Provide the [x, y] coordinate of the cell's center where the given text is located.  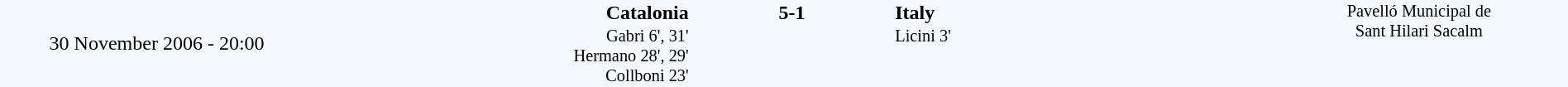
Licini 3' [1082, 56]
Catalonia [501, 12]
Gabri 6', 31'Hermano 28', 29'Collboni 23' [501, 56]
5-1 [791, 12]
Italy [1082, 12]
Pavelló Municipal de Sant Hilari Sacalm [1419, 43]
30 November 2006 - 20:00 [157, 43]
